Find where the given text appears and provide that cell's center as [X, Y] coordinate. 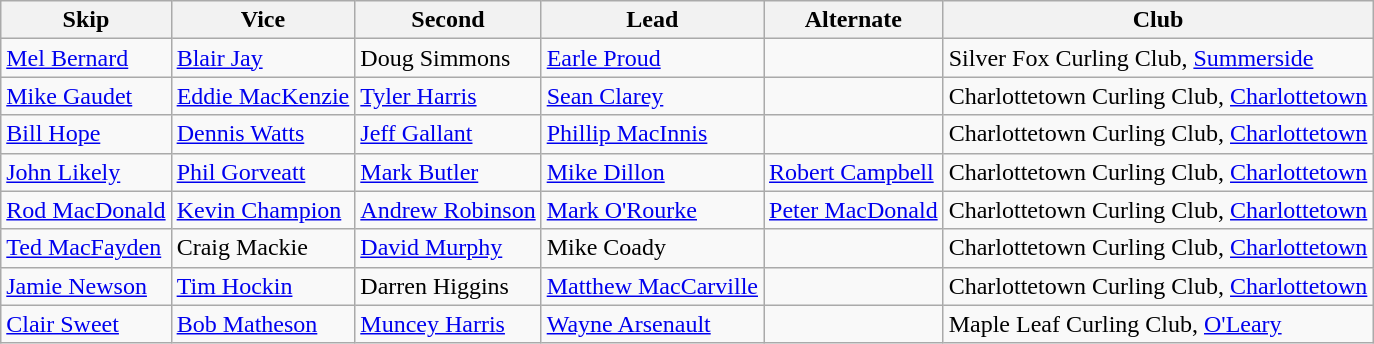
Lead [652, 20]
Bob Matheson [263, 324]
Tim Hockin [263, 286]
Matthew MacCarville [652, 286]
John Likely [86, 172]
Vice [263, 20]
Phil Gorveatt [263, 172]
Sean Clarey [652, 96]
Eddie MacKenzie [263, 96]
David Murphy [448, 248]
Bill Hope [86, 134]
Jeff Gallant [448, 134]
Mark Butler [448, 172]
Craig Mackie [263, 248]
Mike Coady [652, 248]
Skip [86, 20]
Rod MacDonald [86, 210]
Phillip MacInnis [652, 134]
Mike Gaudet [86, 96]
Alternate [854, 20]
Jamie Newson [86, 286]
Maple Leaf Curling Club, O'Leary [1158, 324]
Muncey Harris [448, 324]
Robert Campbell [854, 172]
Clair Sweet [86, 324]
Darren Higgins [448, 286]
Doug Simmons [448, 58]
Mike Dillon [652, 172]
Silver Fox Curling Club, Summerside [1158, 58]
Club [1158, 20]
Peter MacDonald [854, 210]
Earle Proud [652, 58]
Ted MacFayden [86, 248]
Mark O'Rourke [652, 210]
Second [448, 20]
Mel Bernard [86, 58]
Dennis Watts [263, 134]
Blair Jay [263, 58]
Kevin Champion [263, 210]
Tyler Harris [448, 96]
Andrew Robinson [448, 210]
Wayne Arsenault [652, 324]
